Identify which cell holds the provided text, then report its (X, Y) central coordinate. 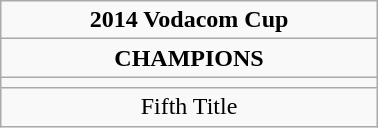
2014 Vodacom Cup (189, 20)
CHAMPIONS (189, 58)
Fifth Title (189, 107)
